Search for the cell housing the specified text and yield its (x, y) center coordinate. 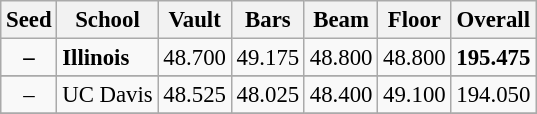
48.025 (268, 95)
48.400 (340, 95)
195.475 (494, 58)
Bars (268, 20)
49.100 (414, 95)
Illinois (108, 58)
49.175 (268, 58)
School (108, 20)
Seed (29, 20)
Floor (414, 20)
Beam (340, 20)
Overall (494, 20)
48.525 (194, 95)
48.700 (194, 58)
194.050 (494, 95)
UC Davis (108, 95)
Vault (194, 20)
